Locate the cell with the specified text and output its (X, Y) center coordinate. 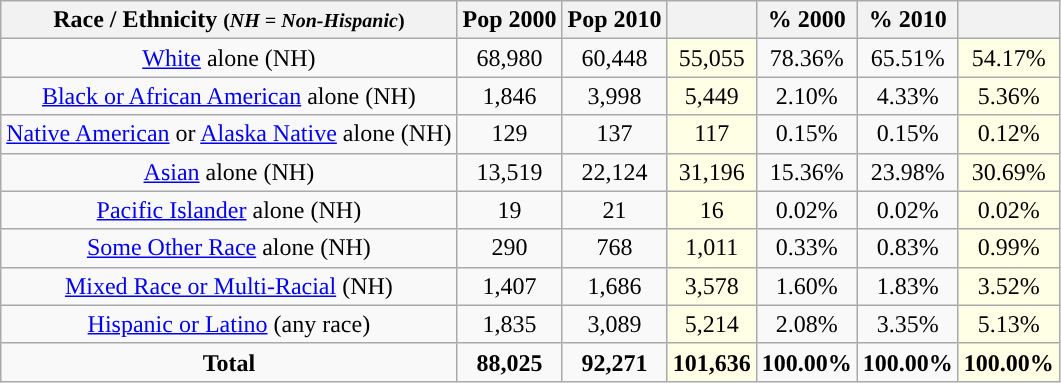
Pacific Islander alone (NH) (229, 210)
16 (712, 210)
Native American or Alaska Native alone (NH) (229, 134)
1.60% (806, 286)
3,089 (614, 324)
0.99% (1008, 248)
78.36% (806, 58)
137 (614, 134)
117 (712, 134)
31,196 (712, 172)
60,448 (614, 58)
290 (510, 248)
3,998 (614, 96)
19 (510, 210)
1,846 (510, 96)
768 (614, 248)
White alone (NH) (229, 58)
3.52% (1008, 286)
15.36% (806, 172)
% 2010 (908, 20)
Hispanic or Latino (any race) (229, 324)
54.17% (1008, 58)
30.69% (1008, 172)
0.83% (908, 248)
3.35% (908, 324)
Some Other Race alone (NH) (229, 248)
Total (229, 362)
1,407 (510, 286)
65.51% (908, 58)
0.33% (806, 248)
55,055 (712, 58)
5,449 (712, 96)
0.12% (1008, 134)
% 2000 (806, 20)
Asian alone (NH) (229, 172)
1,835 (510, 324)
5.13% (1008, 324)
Black or African American alone (NH) (229, 96)
92,271 (614, 362)
68,980 (510, 58)
23.98% (908, 172)
88,025 (510, 362)
Pop 2010 (614, 20)
Mixed Race or Multi-Racial (NH) (229, 286)
Pop 2000 (510, 20)
3,578 (712, 286)
1.83% (908, 286)
21 (614, 210)
Race / Ethnicity (NH = Non-Hispanic) (229, 20)
1,686 (614, 286)
1,011 (712, 248)
129 (510, 134)
4.33% (908, 96)
5.36% (1008, 96)
13,519 (510, 172)
2.08% (806, 324)
22,124 (614, 172)
2.10% (806, 96)
101,636 (712, 362)
5,214 (712, 324)
